Identify which cell holds the provided text, then report its [X, Y] central coordinate. 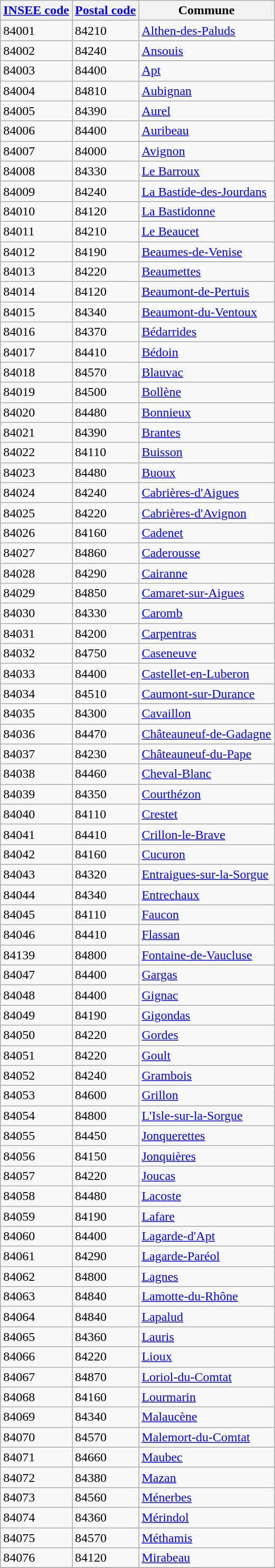
L'Isle-sur-la-Sorgue [206, 1116]
84230 [105, 754]
84075 [36, 1538]
Mérindol [206, 1517]
Mazan [206, 1477]
84030 [36, 613]
Lamotte-du-Rhône [206, 1297]
84017 [36, 352]
84045 [36, 915]
Mirabeau [206, 1558]
84320 [105, 874]
84069 [36, 1417]
84029 [36, 593]
84021 [36, 432]
84012 [36, 252]
84016 [36, 332]
Maubec [206, 1457]
84380 [105, 1477]
Le Barroux [206, 171]
Lagarde-d'Apt [206, 1236]
84076 [36, 1558]
Lourmarin [206, 1397]
84065 [36, 1337]
84006 [36, 131]
84033 [36, 674]
84008 [36, 171]
84350 [105, 794]
Malaucène [206, 1417]
84850 [105, 593]
La Bastide-des-Jourdans [206, 191]
84018 [36, 372]
Entrechaux [206, 895]
Bédoin [206, 352]
84040 [36, 814]
Lauris [206, 1337]
84750 [105, 654]
84002 [36, 51]
Grillon [206, 1095]
Aurel [206, 111]
Cavaillon [206, 714]
Cairanne [206, 573]
Crillon-le-Brave [206, 834]
Althen-des-Paluds [206, 31]
84062 [36, 1277]
84200 [105, 634]
Buoux [206, 473]
Châteauneuf-de-Gadagne [206, 734]
84023 [36, 473]
84068 [36, 1397]
84026 [36, 533]
84009 [36, 191]
Bédarrides [206, 332]
Auribeau [206, 131]
Joucas [206, 1176]
Aubignan [206, 91]
84010 [36, 211]
84600 [105, 1095]
84560 [105, 1497]
84510 [105, 694]
84057 [36, 1176]
Lioux [206, 1357]
84470 [105, 734]
84015 [36, 312]
84066 [36, 1357]
Grambois [206, 1075]
84007 [36, 151]
84022 [36, 452]
Fontaine-de-Vaucluse [206, 955]
Le Beaucet [206, 231]
84060 [36, 1236]
84073 [36, 1497]
84042 [36, 854]
84072 [36, 1477]
INSEE code [36, 11]
Gignac [206, 995]
84047 [36, 975]
Crestet [206, 814]
Avignon [206, 151]
84024 [36, 493]
84450 [105, 1136]
84020 [36, 412]
Lagnes [206, 1277]
Gordes [206, 1035]
84139 [36, 955]
Cadenet [206, 533]
Castellet-en-Luberon [206, 674]
Beaumes-de-Venise [206, 252]
Caromb [206, 613]
84070 [36, 1437]
84031 [36, 634]
Lafare [206, 1216]
Postal code [105, 11]
Flassan [206, 935]
84052 [36, 1075]
Entraigues-sur-la-Sorgue [206, 874]
84055 [36, 1136]
84027 [36, 553]
Cheval-Blanc [206, 774]
Caderousse [206, 553]
84810 [105, 91]
Beaumont-de-Pertuis [206, 292]
Méthamis [206, 1538]
84460 [105, 774]
Beaumont-du-Ventoux [206, 312]
Lagarde-Paréol [206, 1257]
Buisson [206, 452]
84300 [105, 714]
Cabrières-d'Aigues [206, 493]
Blauvac [206, 372]
Carpentras [206, 634]
Commune [206, 11]
84067 [36, 1377]
84063 [36, 1297]
Camaret-sur-Aigues [206, 593]
Courthézon [206, 794]
Lapalud [206, 1317]
84870 [105, 1377]
84003 [36, 71]
84064 [36, 1317]
84004 [36, 91]
84013 [36, 272]
Goult [206, 1055]
84025 [36, 513]
84039 [36, 794]
84037 [36, 754]
Jonquières [206, 1156]
84071 [36, 1457]
84058 [36, 1196]
84500 [105, 392]
84038 [36, 774]
84050 [36, 1035]
84150 [105, 1156]
Malemort-du-Comtat [206, 1437]
84059 [36, 1216]
84043 [36, 874]
84048 [36, 995]
84056 [36, 1156]
Bollène [206, 392]
Gigondas [206, 1015]
84032 [36, 654]
Apt [206, 71]
84001 [36, 31]
84028 [36, 573]
84035 [36, 714]
Ansouis [206, 51]
84014 [36, 292]
Cabrières-d'Avignon [206, 513]
84036 [36, 734]
84046 [36, 935]
84005 [36, 111]
84019 [36, 392]
Châteauneuf-du-Pape [206, 754]
84044 [36, 895]
Bonnieux [206, 412]
84049 [36, 1015]
84370 [105, 332]
Loriol-du-Comtat [206, 1377]
Faucon [206, 915]
Jonquerettes [206, 1136]
84011 [36, 231]
84860 [105, 553]
Ménerbes [206, 1497]
84054 [36, 1116]
84041 [36, 834]
Caseneuve [206, 654]
La Bastidonne [206, 211]
84053 [36, 1095]
84051 [36, 1055]
Brantes [206, 432]
Beaumettes [206, 272]
84034 [36, 694]
Gargas [206, 975]
Cucuron [206, 854]
Lacoste [206, 1196]
84061 [36, 1257]
84074 [36, 1517]
84000 [105, 151]
Caumont-sur-Durance [206, 694]
84660 [105, 1457]
